For the text-containing cell, return its midpoint in (X, Y) coordinate format. 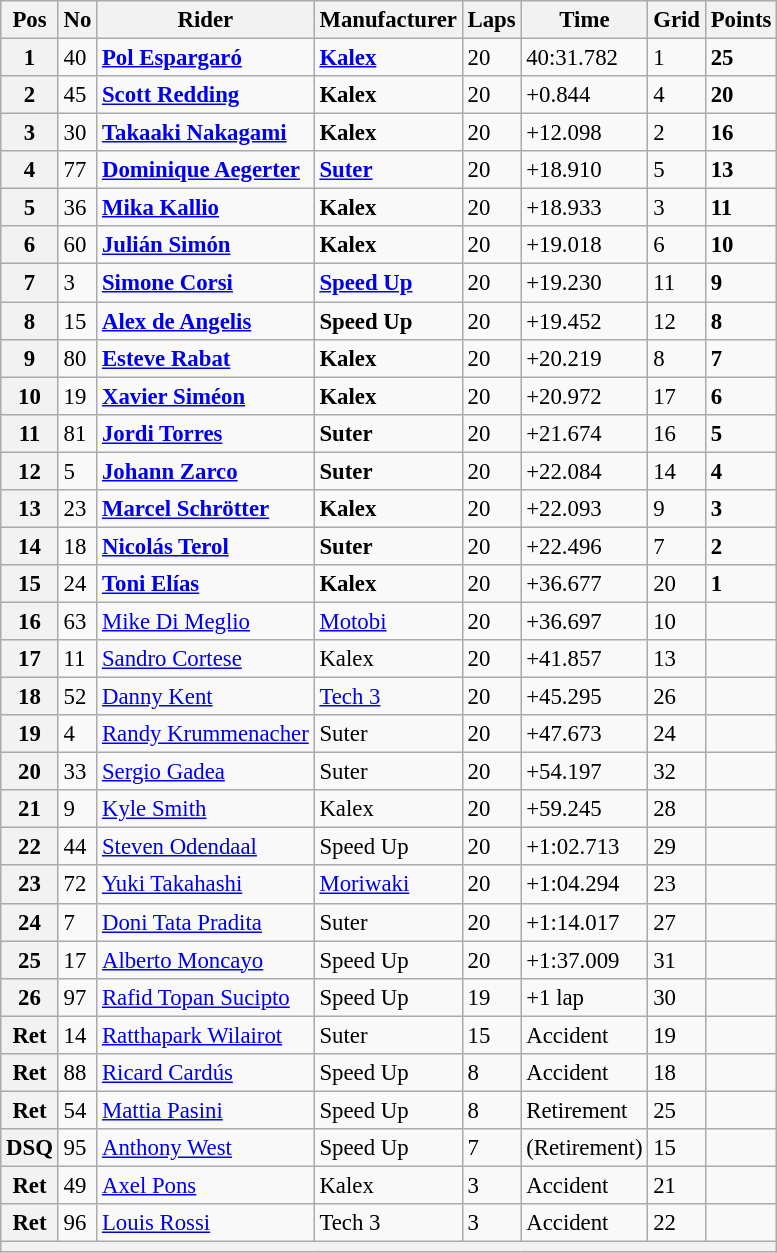
Louis Rossi (206, 1223)
+59.245 (584, 809)
Xavier Siméon (206, 396)
Kyle Smith (206, 809)
Scott Redding (206, 95)
32 (676, 772)
49 (77, 1185)
+18.933 (584, 208)
Toni Elías (206, 584)
Doni Tata Pradita (206, 922)
Time (584, 20)
+47.673 (584, 734)
Sandro Cortese (206, 659)
27 (676, 922)
Motobi (388, 621)
40 (77, 58)
Manufacturer (388, 20)
Mike Di Meglio (206, 621)
+20.972 (584, 396)
Pol Espargaró (206, 58)
45 (77, 95)
Retirement (584, 1110)
+21.674 (584, 433)
Pos (30, 20)
Randy Krummenacher (206, 734)
No (77, 20)
+1:04.294 (584, 885)
77 (77, 170)
Marcel Schrötter (206, 509)
+41.857 (584, 659)
Julián Simón (206, 245)
97 (77, 997)
36 (77, 208)
Anthony West (206, 1148)
Dominique Aegerter (206, 170)
Rafid Topan Sucipto (206, 997)
63 (77, 621)
+1:02.713 (584, 847)
Danny Kent (206, 697)
Jordi Torres (206, 433)
Mattia Pasini (206, 1110)
DSQ (30, 1148)
80 (77, 358)
33 (77, 772)
Axel Pons (206, 1185)
+19.018 (584, 245)
Moriwaki (388, 885)
96 (77, 1223)
Laps (492, 20)
Sergio Gadea (206, 772)
95 (77, 1148)
+45.295 (584, 697)
Esteve Rabat (206, 358)
+0.844 (584, 95)
40:31.782 (584, 58)
Points (740, 20)
+19.230 (584, 283)
+20.219 (584, 358)
72 (77, 885)
Takaaki Nakagami (206, 133)
(Retirement) (584, 1148)
44 (77, 847)
+36.677 (584, 584)
Yuki Takahashi (206, 885)
+1:37.009 (584, 960)
60 (77, 245)
Johann Zarco (206, 471)
+22.093 (584, 509)
+22.496 (584, 546)
+18.910 (584, 170)
Steven Odendaal (206, 847)
Grid (676, 20)
Mika Kallio (206, 208)
Alex de Angelis (206, 321)
31 (676, 960)
+22.084 (584, 471)
+1:14.017 (584, 922)
Nicolás Terol (206, 546)
Alberto Moncayo (206, 960)
28 (676, 809)
+1 lap (584, 997)
+54.197 (584, 772)
Simone Corsi (206, 283)
88 (77, 1073)
+36.697 (584, 621)
81 (77, 433)
29 (676, 847)
54 (77, 1110)
+12.098 (584, 133)
Rider (206, 20)
Ricard Cardús (206, 1073)
52 (77, 697)
Ratthapark Wilairot (206, 1035)
+19.452 (584, 321)
